Provide the [x, y] coordinate of the cell's center where the given text is located.  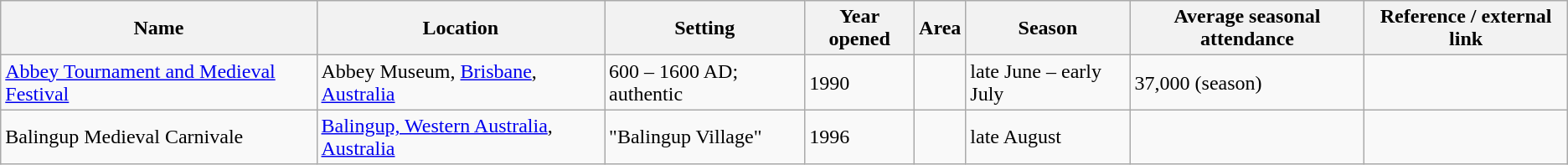
1996 [859, 137]
Balingup, Western Australia, Australia [461, 137]
"Balingup Village" [705, 137]
Setting [705, 28]
37,000 (season) [1247, 82]
Location [461, 28]
late August [1048, 137]
Season [1048, 28]
Year opened [859, 28]
Average seasonal attendance [1247, 28]
Abbey Tournament and Medieval Festival [159, 82]
Abbey Museum, Brisbane, Australia [461, 82]
late June – early July [1048, 82]
Balingup Medieval Carnivale [159, 137]
600 – 1600 AD; authentic [705, 82]
Name [159, 28]
1990 [859, 82]
Area [940, 28]
Reference / external link [1466, 28]
